Detect which cell encompasses the target text, then output its (x, y) center coordinate. 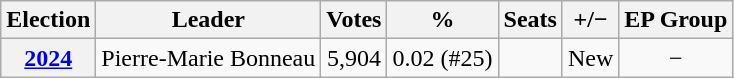
0.02 (#25) (442, 58)
Pierre-Marie Bonneau (208, 58)
2024 (48, 58)
+/− (590, 20)
% (442, 20)
Votes (354, 20)
New (590, 58)
5,904 (354, 58)
Leader (208, 20)
Seats (530, 20)
EP Group (676, 20)
− (676, 58)
Election (48, 20)
